Identify which cell holds the provided text, then report its (X, Y) central coordinate. 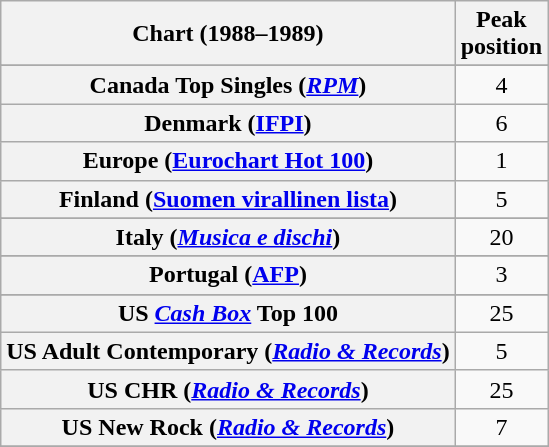
7 (501, 427)
Chart (1988–1989) (228, 34)
1 (501, 161)
Italy (Musica e dischi) (228, 237)
4 (501, 85)
Europe (Eurochart Hot 100) (228, 161)
Denmark (IFPI) (228, 123)
6 (501, 123)
US CHR (Radio & Records) (228, 389)
Finland (Suomen virallinen lista) (228, 199)
Canada Top Singles (RPM) (228, 85)
Portugal (AFP) (228, 275)
20 (501, 237)
US Cash Box Top 100 (228, 313)
US Adult Contemporary (Radio & Records) (228, 351)
3 (501, 275)
US New Rock (Radio & Records) (228, 427)
Peakposition (501, 34)
